Return the (x, y) coordinate for the center point of the cell that contains the specified text.  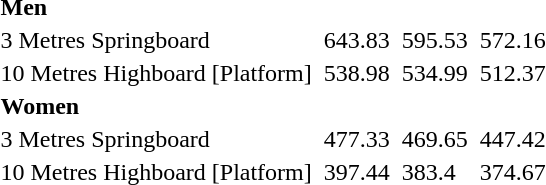
595.53 (434, 40)
643.83 (356, 40)
469.65 (434, 139)
477.33 (356, 139)
534.99 (434, 73)
538.98 (356, 73)
